Search for the cell housing the specified text and yield its [X, Y] center coordinate. 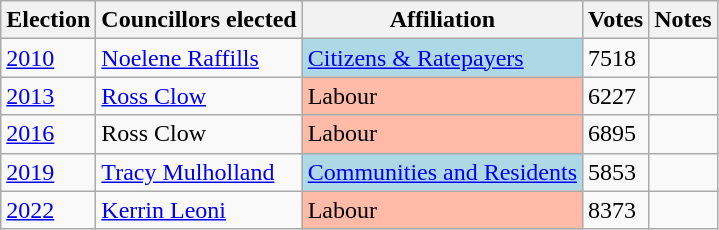
2016 [48, 134]
6895 [616, 134]
Citizens & Ratepayers [442, 58]
2022 [48, 210]
Votes [616, 20]
2019 [48, 172]
2010 [48, 58]
Affiliation [442, 20]
5853 [616, 172]
2013 [48, 96]
Noelene Raffills [199, 58]
8373 [616, 210]
Notes [683, 20]
7518 [616, 58]
Tracy Mulholland [199, 172]
Communities and Residents [442, 172]
6227 [616, 96]
Kerrin Leoni [199, 210]
Councillors elected [199, 20]
Election [48, 20]
